Output the [X, Y] coordinate of the center of the cell containing the given text.  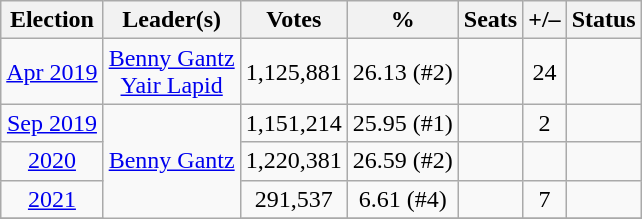
291,537 [294, 199]
Status [604, 20]
% [402, 20]
Seats [490, 20]
Benny GantzYair Lapid [172, 72]
26.13 (#2) [402, 72]
+/– [544, 20]
Apr 2019 [52, 72]
2021 [52, 199]
25.95 (#1) [402, 123]
26.59 (#2) [402, 161]
2 [544, 123]
Votes [294, 20]
2020 [52, 161]
24 [544, 72]
Election [52, 20]
1,151,214 [294, 123]
1,220,381 [294, 161]
1,125,881 [294, 72]
6.61 (#4) [402, 199]
7 [544, 199]
Sep 2019 [52, 123]
Benny Gantz [172, 161]
Leader(s) [172, 20]
